Identify which cell holds the provided text, then report its [X, Y] central coordinate. 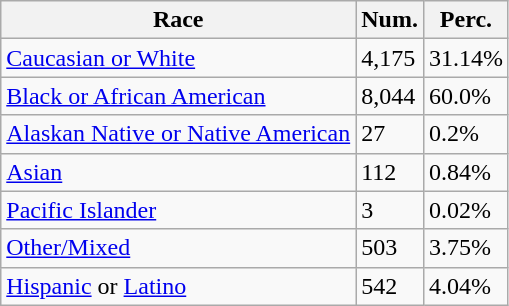
27 [390, 134]
60.0% [466, 96]
4,175 [390, 58]
8,044 [390, 96]
31.14% [466, 58]
Other/Mixed [178, 248]
3 [390, 210]
Race [178, 20]
Num. [390, 20]
3.75% [466, 248]
Caucasian or White [178, 58]
542 [390, 286]
Pacific Islander [178, 210]
4.04% [466, 286]
Perc. [466, 20]
503 [390, 248]
112 [390, 172]
0.2% [466, 134]
0.02% [466, 210]
Alaskan Native or Native American [178, 134]
Asian [178, 172]
0.84% [466, 172]
Black or African American [178, 96]
Hispanic or Latino [178, 286]
